Determine the [X, Y] coordinate at the center of the cell enclosing the given text.  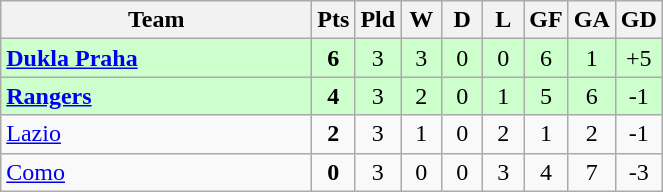
Pld [378, 20]
GD [638, 20]
Rangers [156, 96]
5 [546, 96]
W [422, 20]
L [504, 20]
-3 [638, 172]
GF [546, 20]
Pts [334, 20]
Team [156, 20]
Lazio [156, 134]
+5 [638, 58]
Como [156, 172]
Dukla Praha [156, 58]
GA [592, 20]
7 [592, 172]
D [462, 20]
